Identify which cell holds the provided text, then report its (X, Y) central coordinate. 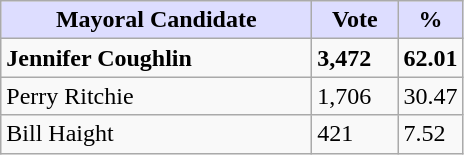
% (430, 20)
3,472 (355, 58)
30.47 (430, 96)
Perry Ritchie (156, 96)
7.52 (430, 134)
Mayoral Candidate (156, 20)
421 (355, 134)
Jennifer Coughlin (156, 58)
Vote (355, 20)
1,706 (355, 96)
Bill Haight (156, 134)
62.01 (430, 58)
